Determine the (x, y) coordinate at the center of the cell enclosing the given text.  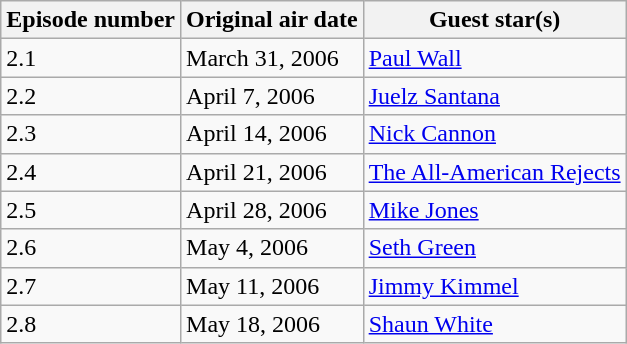
Seth Green (494, 248)
2.8 (91, 324)
April 21, 2006 (272, 172)
Jimmy Kimmel (494, 286)
Juelz Santana (494, 96)
Original air date (272, 20)
2.7 (91, 286)
Mike Jones (494, 210)
2.5 (91, 210)
2.1 (91, 58)
Nick Cannon (494, 134)
2.4 (91, 172)
May 4, 2006 (272, 248)
2.6 (91, 248)
April 28, 2006 (272, 210)
March 31, 2006 (272, 58)
May 11, 2006 (272, 286)
April 7, 2006 (272, 96)
Paul Wall (494, 58)
The All-American Rejects (494, 172)
2.2 (91, 96)
2.3 (91, 134)
Shaun White (494, 324)
Episode number (91, 20)
April 14, 2006 (272, 134)
Guest star(s) (494, 20)
May 18, 2006 (272, 324)
